For the text-containing cell, return its midpoint in (X, Y) coordinate format. 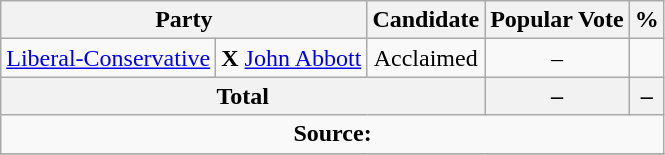
Popular Vote (558, 20)
Source: (333, 134)
Party (184, 20)
Acclaimed (426, 58)
% (646, 20)
Liberal-Conservative (108, 58)
Candidate (426, 20)
X John Abbott (292, 58)
Total (243, 96)
